Extract the [X, Y] coordinate from the center of the cell holding the provided text.  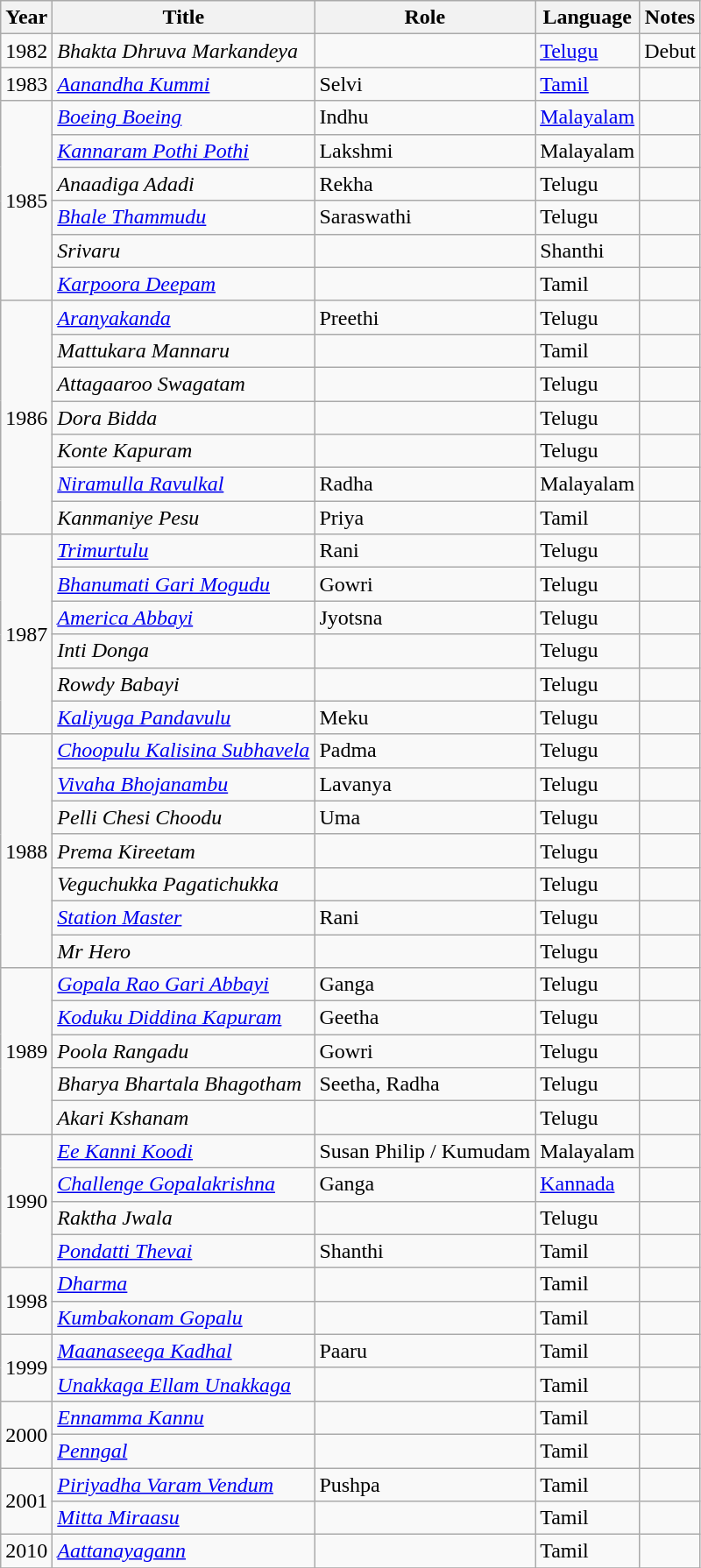
Srivaru [184, 251]
Rowdy Babayi [184, 684]
Akari Kshanam [184, 1118]
Geetha [425, 1018]
Challenge Gopalakrishna [184, 1184]
Pondatti Thevai [184, 1251]
Kumbakonam Gopalu [184, 1317]
Ennamma Kannu [184, 1417]
Mattukara Mannaru [184, 350]
Dharma [184, 1284]
Meku [425, 717]
Bhale Thammudu [184, 217]
Boeing Boeing [184, 117]
Bhakta Dhruva Markandeya [184, 51]
Priya [425, 518]
Bharya Bhartala Bhagotham [184, 1084]
Prema Kireetam [184, 851]
Poola Rangadu [184, 1051]
Piriyadha Varam Vendum [184, 1485]
Kaliyuga Pandavulu [184, 717]
1985 [26, 201]
Role [425, 18]
Aanandha Kummi [184, 84]
2000 [26, 1434]
Mitta Miraasu [184, 1518]
Anaadiga Adadi [184, 184]
1986 [26, 417]
Niramulla Ravulkal [184, 484]
1988 [26, 851]
1987 [26, 634]
1982 [26, 51]
1990 [26, 1201]
Mr Hero [184, 950]
Notes [670, 18]
Selvi [425, 84]
Penngal [184, 1451]
Raktha Jwala [184, 1218]
Konte Kapuram [184, 451]
Saraswathi [425, 217]
Aranyakanda [184, 317]
Kannaram Pothi Pothi [184, 151]
Padma [425, 751]
Station Master [184, 917]
Language [587, 18]
Radha [425, 484]
Dora Bidda [184, 418]
Indhu [425, 117]
Pelli Chesi Choodu [184, 817]
Susan Philip / Kumudam [425, 1151]
2010 [26, 1551]
Debut [670, 51]
1983 [26, 84]
Maanaseega Kadhal [184, 1351]
Bhanumati Gari Mogudu [184, 584]
Lavanya [425, 784]
America Abbayi [184, 618]
2001 [26, 1501]
1999 [26, 1367]
Rekha [425, 184]
Unakkaga Ellam Unakkaga [184, 1384]
1998 [26, 1301]
Preethi [425, 317]
Aattanayagann [184, 1551]
Vivaha Bhojanambu [184, 784]
Veguchukka Pagatichukka [184, 884]
Jyotsna [425, 618]
Kannada [587, 1184]
Inti Donga [184, 651]
Ee Kanni Koodi [184, 1151]
Karpoora Deepam [184, 284]
Pushpa [425, 1485]
Title [184, 18]
Year [26, 18]
Lakshmi [425, 151]
1989 [26, 1051]
Gopala Rao Gari Abbayi [184, 985]
Attagaaroo Swagatam [184, 384]
Koduku Diddina Kapuram [184, 1018]
Seetha, Radha [425, 1084]
Paaru [425, 1351]
Kanmaniye Pesu [184, 518]
Trimurtulu [184, 551]
Choopulu Kalisina Subhavela [184, 751]
Uma [425, 817]
